Extract the (x, y) coordinate from the center of the cell holding the provided text.  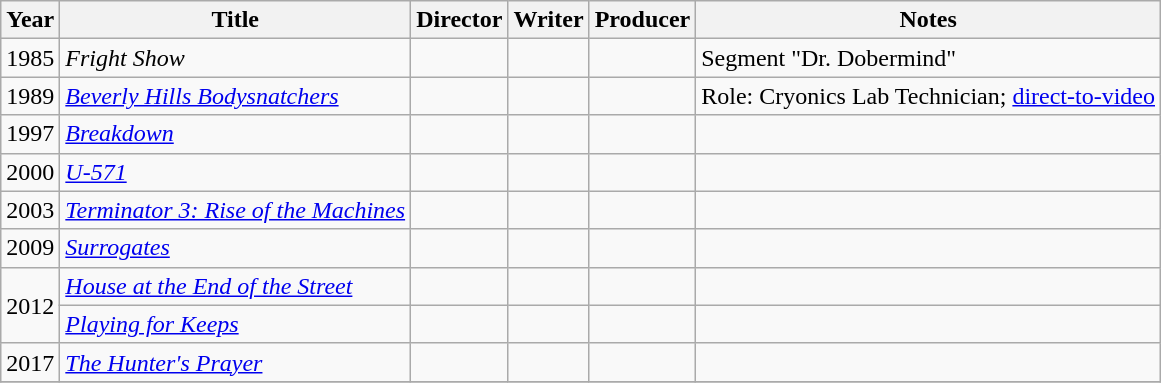
Role: Cryonics Lab Technician; direct-to-video (928, 96)
Title (236, 20)
2009 (30, 248)
Surrogates (236, 248)
Fright Show (236, 58)
1985 (30, 58)
U-571 (236, 172)
Segment "Dr. Dobermind" (928, 58)
Writer (548, 20)
1997 (30, 134)
1989 (30, 96)
Terminator 3: Rise of the Machines (236, 210)
Year (30, 20)
Breakdown (236, 134)
The Hunter's Prayer (236, 362)
2017 (30, 362)
Producer (642, 20)
House at the End of the Street (236, 286)
2012 (30, 305)
Beverly Hills Bodysnatchers (236, 96)
Playing for Keeps (236, 324)
Notes (928, 20)
2000 (30, 172)
2003 (30, 210)
Director (460, 20)
